Search for the cell housing the specified text and yield its (X, Y) center coordinate. 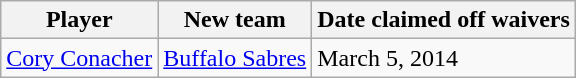
Player (80, 20)
March 5, 2014 (444, 58)
Buffalo Sabres (235, 58)
Date claimed off waivers (444, 20)
New team (235, 20)
Cory Conacher (80, 58)
